For the text-containing cell, return its midpoint in [X, Y] coordinate format. 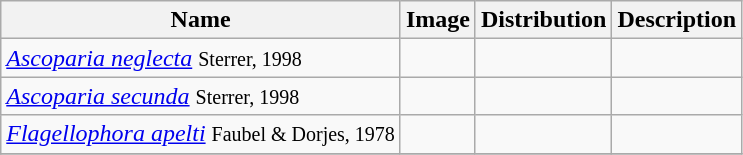
Distribution [543, 20]
Image [438, 20]
Ascoparia neglecta Sterrer, 1998 [201, 58]
Ascoparia secunda Sterrer, 1998 [201, 96]
Description [677, 20]
Flagellophora apelti Faubel & Dorjes, 1978 [201, 134]
Name [201, 20]
